Pinpoint the cell where the given text exists, returning its (x, y) midpoint coordinate. 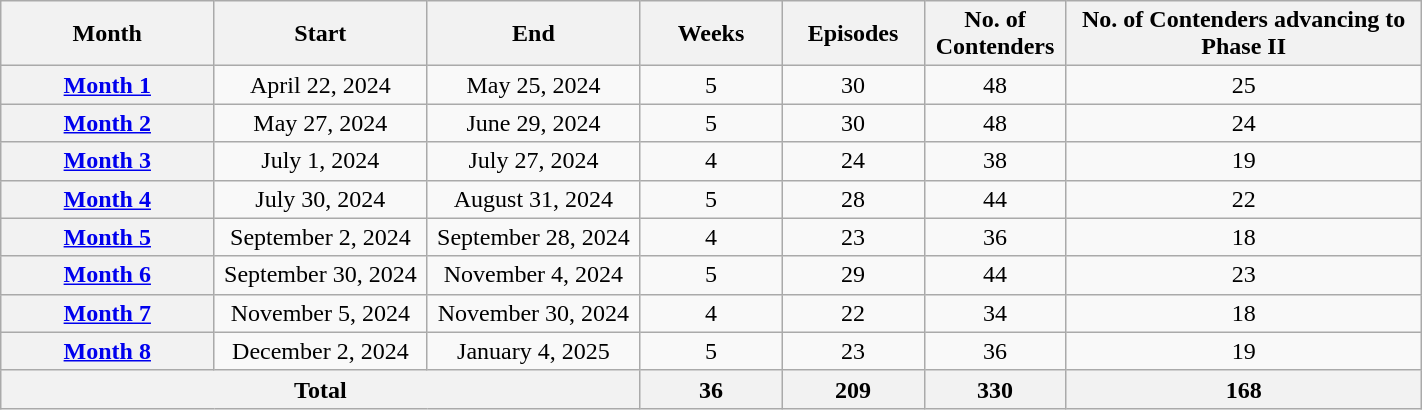
Weeks (711, 34)
Month 4 (108, 199)
330 (995, 389)
Month (108, 34)
29 (853, 275)
May 25, 2024 (534, 85)
July 27, 2024 (534, 161)
January 4, 2025 (534, 351)
Month 1 (108, 85)
Total (320, 389)
September 28, 2024 (534, 237)
August 31, 2024 (534, 199)
Month 7 (108, 313)
November 4, 2024 (534, 275)
June 29, 2024 (534, 123)
End (534, 34)
168 (1244, 389)
Month 5 (108, 237)
Episodes (853, 34)
September 30, 2024 (320, 275)
Month 8 (108, 351)
No. of Contenders (995, 34)
November 5, 2024 (320, 313)
Month 2 (108, 123)
July 30, 2024 (320, 199)
September 2, 2024 (320, 237)
Start (320, 34)
July 1, 2024 (320, 161)
Month 3 (108, 161)
Month 6 (108, 275)
December 2, 2024 (320, 351)
209 (853, 389)
38 (995, 161)
April 22, 2024 (320, 85)
25 (1244, 85)
No. of Contenders advancing to Phase II (1244, 34)
November 30, 2024 (534, 313)
28 (853, 199)
34 (995, 313)
May 27, 2024 (320, 123)
